Detect which cell encompasses the target text, then output its [X, Y] center coordinate. 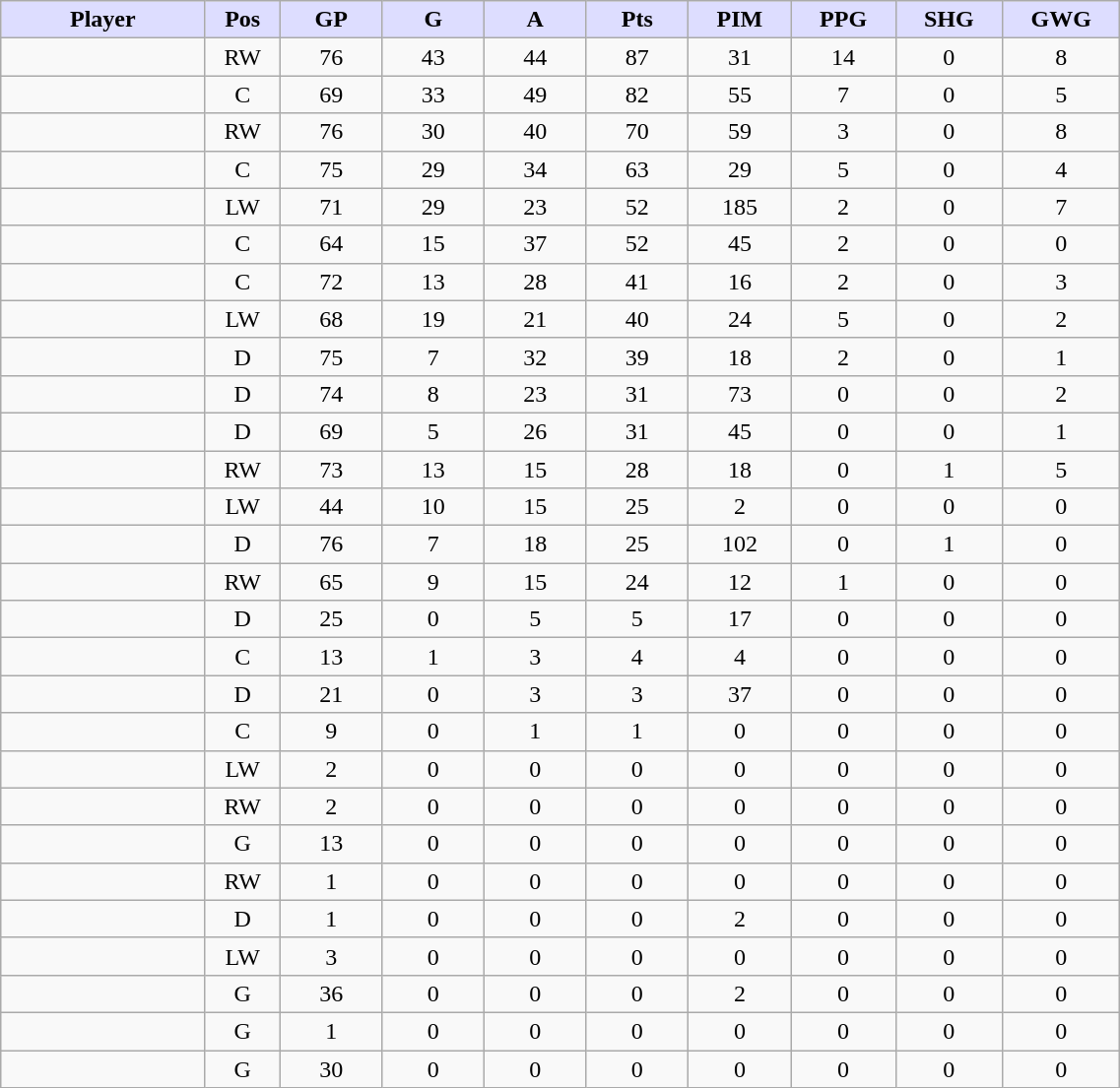
55 [741, 95]
87 [637, 57]
Pos [242, 20]
70 [637, 132]
Player [102, 20]
82 [637, 95]
17 [741, 619]
72 [331, 282]
16 [741, 282]
49 [536, 95]
65 [331, 582]
185 [741, 207]
71 [331, 207]
SHG [950, 20]
32 [536, 356]
64 [331, 244]
74 [331, 394]
36 [331, 993]
41 [637, 282]
59 [741, 132]
39 [637, 356]
102 [741, 544]
PIM [741, 20]
19 [433, 319]
Pts [637, 20]
34 [536, 169]
63 [637, 169]
A [536, 20]
68 [331, 319]
10 [433, 507]
33 [433, 95]
14 [843, 57]
12 [741, 582]
43 [433, 57]
GWG [1062, 20]
PPG [843, 20]
GP [331, 20]
26 [536, 431]
